Output the [x, y] coordinate of the center of the cell containing the given text.  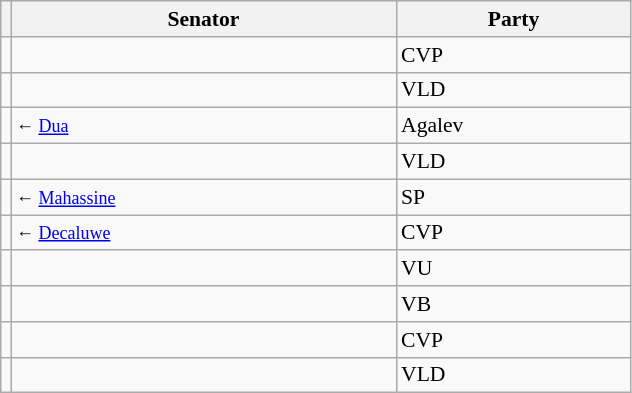
Senator [204, 19]
Party [514, 19]
← Decaluwe [204, 233]
← Dua [204, 126]
VU [514, 269]
Agalev [514, 126]
← Mahassine [204, 197]
SP [514, 197]
VB [514, 304]
